Pinpoint the cell where the given text exists, returning its [x, y] midpoint coordinate. 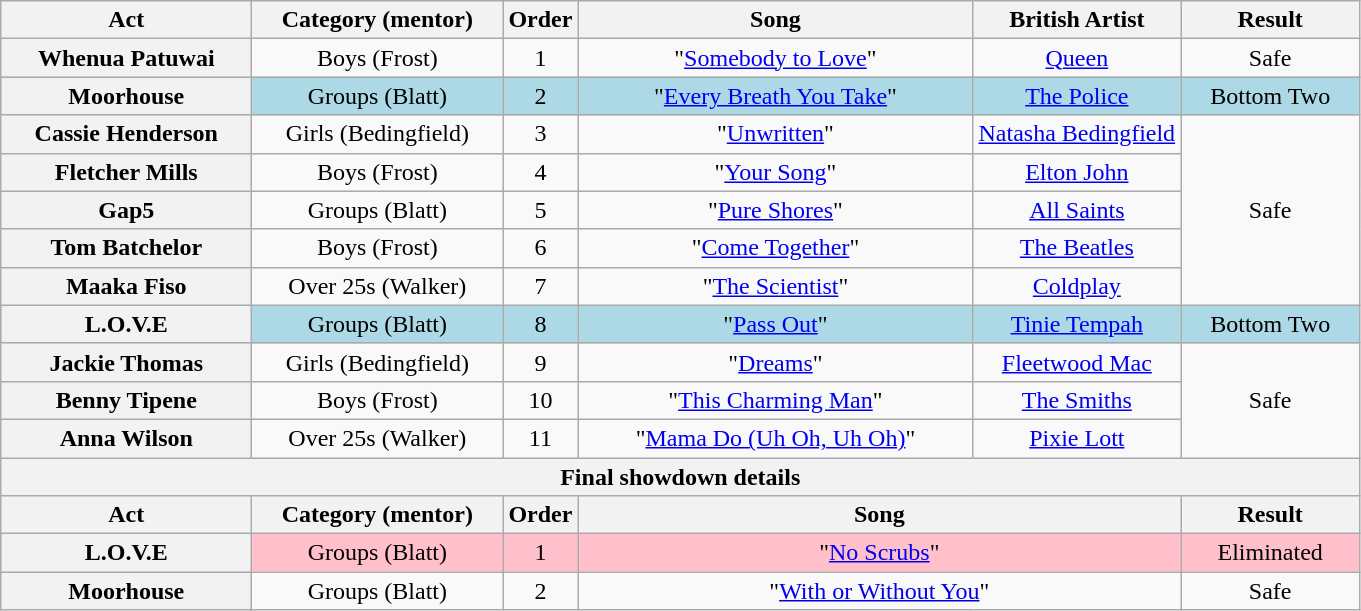
"Your Song" [776, 172]
8 [540, 324]
Coldplay [1077, 286]
Maaka Fiso [126, 286]
Anna Wilson [126, 438]
Fleetwood Mac [1077, 362]
Gap5 [126, 210]
Natasha Bedingfield [1077, 134]
"Pure Shores" [776, 210]
Benny Tipene [126, 400]
The Smiths [1077, 400]
6 [540, 248]
All Saints [1077, 210]
Elton John [1077, 172]
"Every Breath You Take" [776, 96]
"With or Without You" [880, 591]
The Beatles [1077, 248]
3 [540, 134]
Whenua Patuwai [126, 58]
Tinie Tempah [1077, 324]
"The Scientist" [776, 286]
Queen [1077, 58]
Fletcher Mills [126, 172]
"Come Together" [776, 248]
Pixie Lott [1077, 438]
"Somebody to Love" [776, 58]
"Dreams" [776, 362]
Cassie Henderson [126, 134]
5 [540, 210]
"This Charming Man" [776, 400]
"No Scrubs" [880, 553]
Final showdown details [680, 477]
Tom Batchelor [126, 248]
"Pass Out" [776, 324]
"Mama Do (Uh Oh, Uh Oh)" [776, 438]
The Police [1077, 96]
British Artist [1077, 20]
7 [540, 286]
11 [540, 438]
Eliminated [1270, 553]
9 [540, 362]
"Unwritten" [776, 134]
4 [540, 172]
Jackie Thomas [126, 362]
10 [540, 400]
